Locate the cell with the specified text and output its (X, Y) center coordinate. 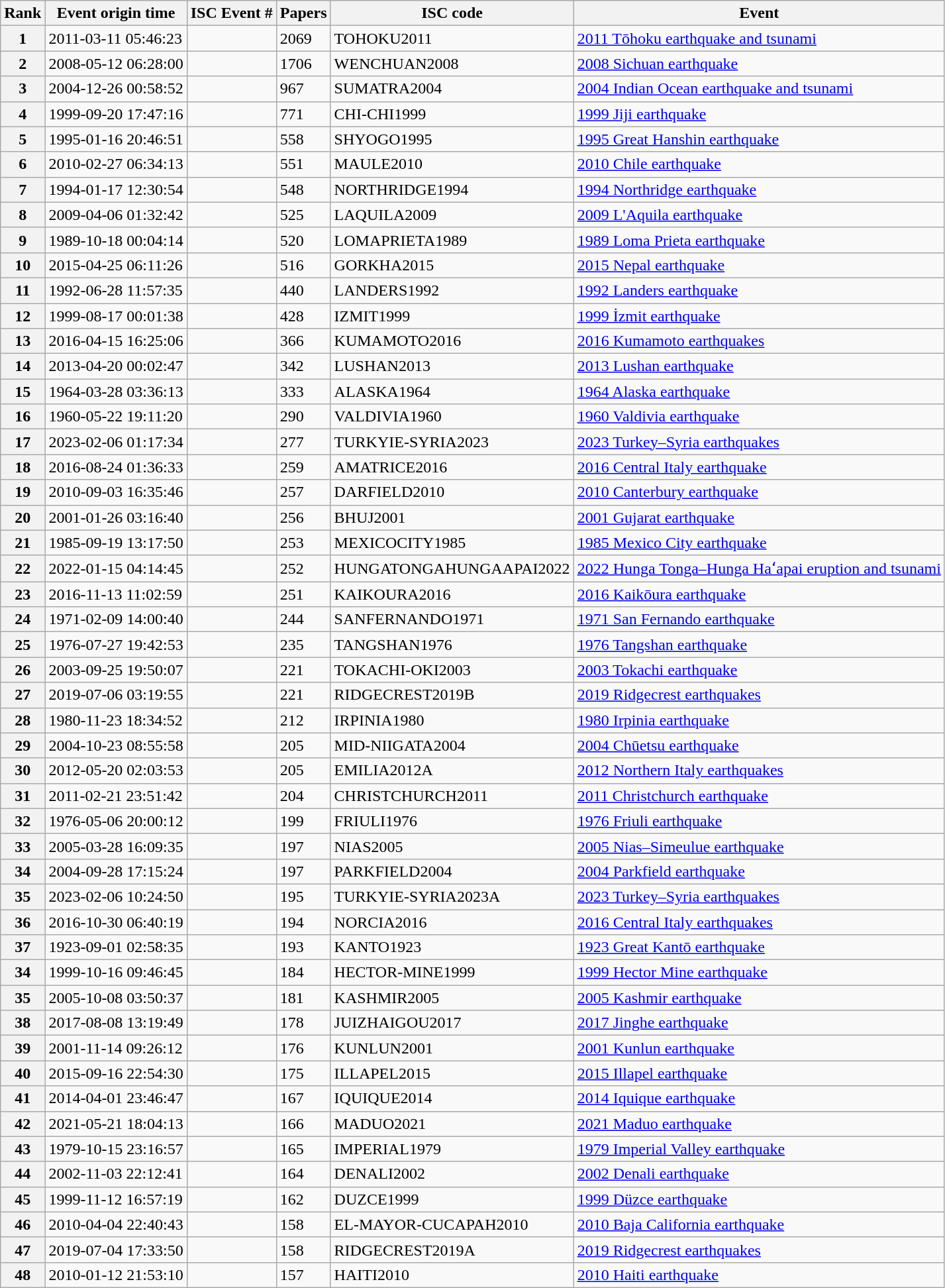
2005-03-28 16:09:35 (116, 846)
2001 Gujarat earthquake (759, 517)
43 (23, 1149)
DARFIELD2010 (452, 492)
257 (303, 492)
212 (303, 720)
166 (303, 1124)
BHUJ2001 (452, 517)
165 (303, 1149)
2009-04-06 01:32:42 (116, 215)
1985-09-19 13:17:50 (116, 543)
1 (23, 38)
11 (23, 290)
NIAS2005 (452, 846)
1976-05-06 20:00:12 (116, 821)
1999 Hector Mine earthquake (759, 973)
2002-11-03 22:12:41 (116, 1174)
HAITI2010 (452, 1275)
2016 Central Italy earthquakes (759, 922)
167 (303, 1099)
LOMAPRIETA1989 (452, 240)
5 (23, 139)
2004-09-28 17:15:24 (116, 871)
Event (759, 13)
1979 Imperial Valley earthquake (759, 1149)
2011-02-21 23:51:42 (116, 796)
290 (303, 417)
525 (303, 215)
4 (23, 114)
1980-11-23 18:34:52 (116, 720)
2017-08-08 13:19:49 (116, 1023)
LAQUILA2009 (452, 215)
2008 Sichuan earthquake (759, 64)
2016-08-24 01:36:33 (116, 467)
ISC Event # (232, 13)
47 (23, 1250)
MEXICOCITY1985 (452, 543)
2005 Kashmir earthquake (759, 998)
2004 Parkfield earthquake (759, 871)
IZMIT1999 (452, 316)
21 (23, 543)
WENCHUAN2008 (452, 64)
204 (303, 796)
SUMATRA2004 (452, 89)
2001 Kunlun earthquake (759, 1048)
27 (23, 695)
2016-10-30 06:40:19 (116, 922)
KUNLUN2001 (452, 1048)
41 (23, 1099)
2011 Christchurch earthquake (759, 796)
2010-04-04 22:40:43 (116, 1224)
428 (303, 316)
1989-10-18 00:04:14 (116, 240)
37 (23, 947)
558 (303, 139)
Papers (303, 13)
30 (23, 771)
2022 Hunga Tonga–Hunga Haʻapai eruption and tsunami (759, 568)
1980 Irpinia earthquake (759, 720)
TOKACHI-OKI2003 (452, 670)
TOHOKU2011 (452, 38)
44 (23, 1174)
46 (23, 1224)
32 (23, 821)
2010 Haiti earthquake (759, 1275)
2016 Kumamoto earthquakes (759, 341)
1994 Northridge earthquake (759, 189)
ALASKA1964 (452, 392)
7 (23, 189)
KASHMIR2005 (452, 998)
2019-07-06 03:19:55 (116, 695)
1999-08-17 00:01:38 (116, 316)
2005 Nias–Simeulue earthquake (759, 846)
17 (23, 442)
2001-11-14 09:26:12 (116, 1048)
2016 Central Italy earthquake (759, 467)
1964-03-28 03:36:13 (116, 392)
20 (23, 517)
EL-MAYOR-CUCAPAH2010 (452, 1224)
1992-06-28 11:57:35 (116, 290)
2010 Chile earthquake (759, 164)
244 (303, 619)
184 (303, 973)
440 (303, 290)
1964 Alaska earthquake (759, 392)
NORTHRIDGE1994 (452, 189)
342 (303, 366)
KAIKOURA2016 (452, 594)
1960-05-22 19:11:20 (116, 417)
IRPINIA1980 (452, 720)
2016-11-13 11:02:59 (116, 594)
2023-02-06 10:24:50 (116, 896)
VALDIVIA1960 (452, 417)
277 (303, 442)
2010-02-27 06:34:13 (116, 164)
45 (23, 1199)
31 (23, 796)
CHRISTCHURCH2011 (452, 796)
2004-12-26 00:58:52 (116, 89)
SHYOGO1995 (452, 139)
29 (23, 745)
1976 Tangshan earthquake (759, 645)
22 (23, 568)
Event origin time (116, 13)
ILLAPEL2015 (452, 1073)
39 (23, 1048)
193 (303, 947)
KANTO1923 (452, 947)
1985 Mexico City earthquake (759, 543)
1995 Great Hanshin earthquake (759, 139)
DENALI2002 (452, 1174)
178 (303, 1023)
IQUIQUE2014 (452, 1099)
1995-01-16 20:46:51 (116, 139)
967 (303, 89)
DUZCE1999 (452, 1199)
195 (303, 896)
15 (23, 392)
2012-05-20 02:03:53 (116, 771)
HECTOR-MINE1999 (452, 973)
2015-09-16 22:54:30 (116, 1073)
38 (23, 1023)
8 (23, 215)
2021-05-21 18:04:13 (116, 1124)
2015-04-25 06:11:26 (116, 265)
ISC code (452, 13)
TURKYIE-SYRIA2023 (452, 442)
1976-07-27 19:42:53 (116, 645)
1979-10-15 23:16:57 (116, 1149)
14 (23, 366)
10 (23, 265)
EMILIA2012A (452, 771)
199 (303, 821)
2011 Tōhoku earthquake and tsunami (759, 38)
19 (23, 492)
1999 Düzce earthquake (759, 1199)
194 (303, 922)
1994-01-17 12:30:54 (116, 189)
1923 Great Kantō earthquake (759, 947)
SANFERNANDO1971 (452, 619)
Rank (23, 13)
251 (303, 594)
1971 San Fernando earthquake (759, 619)
3 (23, 89)
PARKFIELD2004 (452, 871)
157 (303, 1275)
1992 Landers earthquake (759, 290)
36 (23, 922)
2005-10-08 03:50:37 (116, 998)
2019-07-04 17:33:50 (116, 1250)
516 (303, 265)
1999-09-20 17:47:16 (116, 114)
2017 Jinghe earthquake (759, 1023)
NORCIA2016 (452, 922)
JUIZHAIGOU2017 (452, 1023)
2004-10-23 08:55:58 (116, 745)
2010-09-03 16:35:46 (116, 492)
2069 (303, 38)
16 (23, 417)
2001-01-26 03:16:40 (116, 517)
366 (303, 341)
2004 Indian Ocean earthquake and tsunami (759, 89)
2022-01-15 04:14:45 (116, 568)
LANDERS1992 (452, 290)
2023-02-06 01:17:34 (116, 442)
175 (303, 1073)
9 (23, 240)
1923-09-01 02:58:35 (116, 947)
2014-04-01 23:46:47 (116, 1099)
26 (23, 670)
1960 Valdivia earthquake (759, 417)
2008-05-12 06:28:00 (116, 64)
25 (23, 645)
28 (23, 720)
1971-02-09 14:00:40 (116, 619)
1999-11-12 16:57:19 (116, 1199)
CHI-CHI1999 (452, 114)
2013-04-20 00:02:47 (116, 366)
176 (303, 1048)
253 (303, 543)
1999 Jiji earthquake (759, 114)
333 (303, 392)
AMATRICE2016 (452, 467)
2015 Illapel earthquake (759, 1073)
2003 Tokachi earthquake (759, 670)
2004 Chūetsu earthquake (759, 745)
GORKHA2015 (452, 265)
2010 Canterbury earthquake (759, 492)
IMPERIAL1979 (452, 1149)
256 (303, 517)
2014 Iquique earthquake (759, 1099)
252 (303, 568)
13 (23, 341)
HUNGATONGAHUNGAAPAI2022 (452, 568)
1999 İzmit earthquake (759, 316)
18 (23, 467)
1976 Friuli earthquake (759, 821)
2010-01-12 21:53:10 (116, 1275)
771 (303, 114)
RIDGECREST2019B (452, 695)
2010 Baja California earthquake (759, 1224)
12 (23, 316)
2009 L'Aquila earthquake (759, 215)
2003-09-25 19:50:07 (116, 670)
2015 Nepal earthquake (759, 265)
2 (23, 64)
40 (23, 1073)
RIDGECREST2019A (452, 1250)
181 (303, 998)
2016-04-15 16:25:06 (116, 341)
2002 Denali earthquake (759, 1174)
548 (303, 189)
KUMAMOTO2016 (452, 341)
1989 Loma Prieta earthquake (759, 240)
FRIULI1976 (452, 821)
162 (303, 1199)
2021 Maduo earthquake (759, 1124)
2011-03-11 05:46:23 (116, 38)
42 (23, 1124)
48 (23, 1275)
1999-10-16 09:46:45 (116, 973)
164 (303, 1174)
259 (303, 467)
MAULE2010 (452, 164)
23 (23, 594)
2012 Northern Italy earthquakes (759, 771)
LUSHAN2013 (452, 366)
235 (303, 645)
TANGSHAN1976 (452, 645)
24 (23, 619)
33 (23, 846)
TURKYIE-SYRIA2023A (452, 896)
MID-NIIGATA2004 (452, 745)
1706 (303, 64)
2016 Kaikōura earthquake (759, 594)
520 (303, 240)
551 (303, 164)
2013 Lushan earthquake (759, 366)
6 (23, 164)
MADUO2021 (452, 1124)
